Detect which cell encompasses the target text, then output its (X, Y) center coordinate. 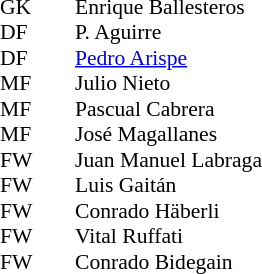
José Magallanes (168, 135)
Juan Manuel Labraga (168, 160)
Pedro Arispe (168, 58)
Julio Nieto (168, 83)
Conrado Häberli (168, 211)
P. Aguirre (168, 33)
Luis Gaitán (168, 185)
Vital Ruffati (168, 237)
Pascual Cabrera (168, 109)
